Capture the cell that displays the provided text and extract its [x, y] central coordinate. 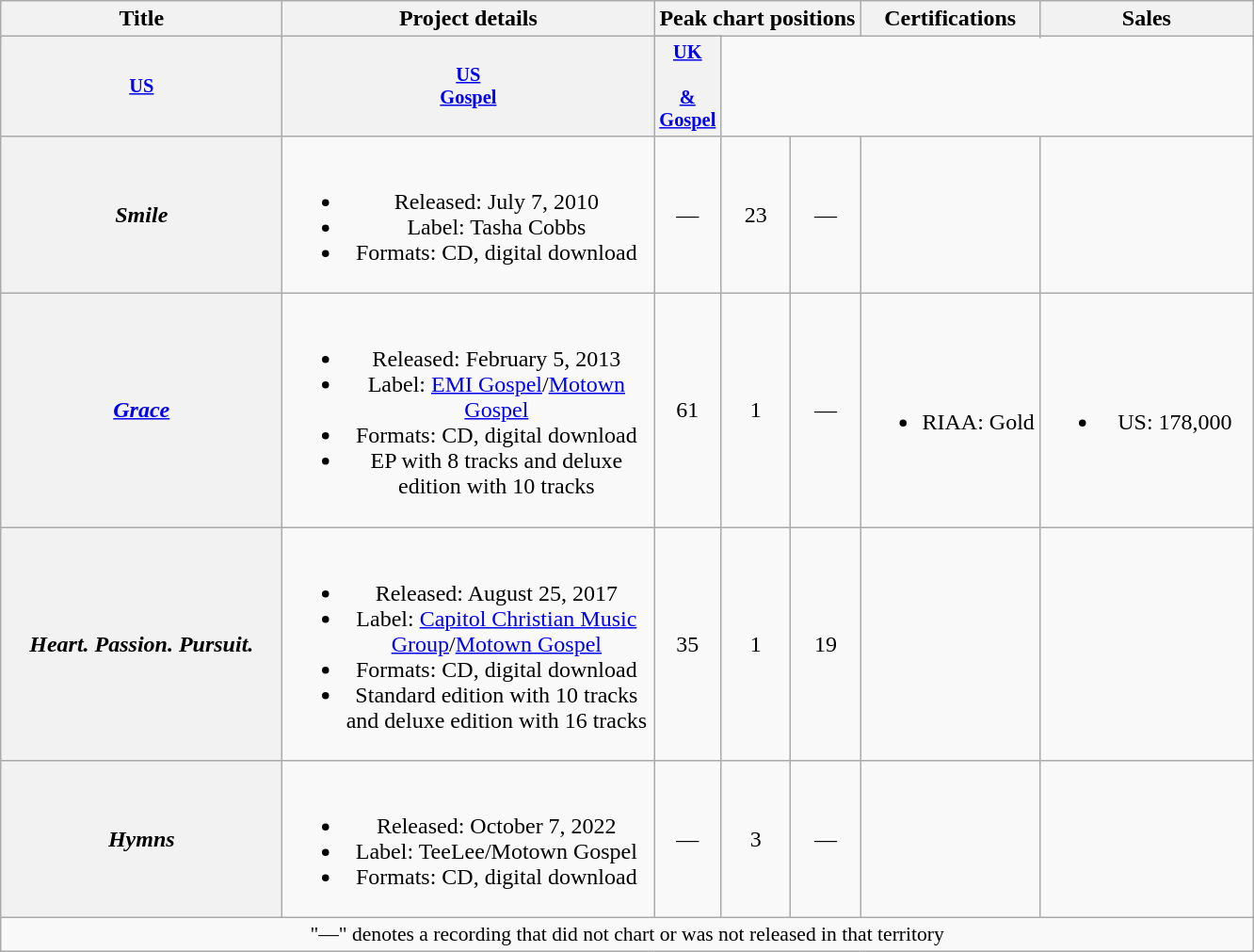
Heart. Passion. Pursuit. [141, 644]
Hymns [141, 840]
Grace [141, 411]
Peak chart positions [757, 19]
"—" denotes a recording that did not chart or was not released in that territory [627, 935]
US [141, 87]
Released: July 7, 2010Label: Tasha CobbsFormats: CD, digital download [469, 215]
Certifications [950, 19]
Released: October 7, 2022Label: TeeLee/Motown GospelFormats: CD, digital download [469, 840]
Project details [469, 19]
35 [687, 644]
61 [687, 411]
Smile [141, 215]
UK& Gospel [687, 87]
Title [141, 19]
23 [756, 215]
USGospel [469, 87]
19 [826, 644]
US: 178,000 [1147, 411]
Sales [1147, 19]
3 [756, 840]
RIAA: Gold [950, 411]
Released: February 5, 2013Label: EMI Gospel/Motown GospelFormats: CD, digital downloadEP with 8 tracks and deluxe edition with 10 tracks [469, 411]
